Detect which cell encompasses the target text, then output its (X, Y) center coordinate. 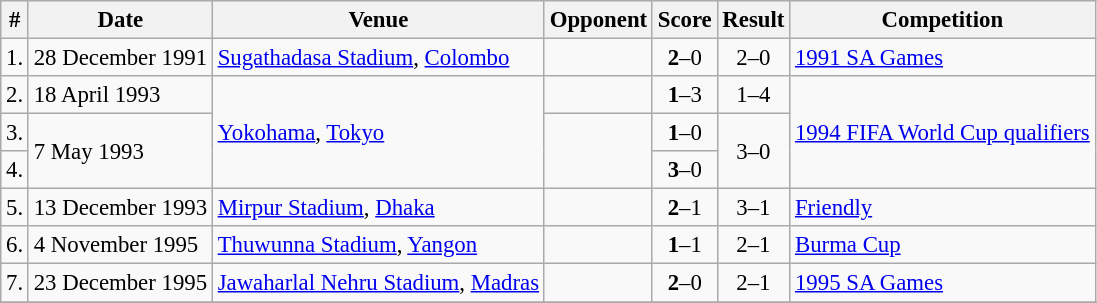
1–0 (684, 133)
1994 FIFA World Cup qualifiers (942, 132)
1–1 (684, 245)
3. (15, 133)
Score (684, 20)
23 December 1995 (120, 283)
2. (15, 95)
4. (15, 170)
Opponent (598, 20)
Friendly (942, 208)
7 May 1993 (120, 152)
Result (754, 20)
Yokohama, Tokyo (378, 132)
18 April 1993 (120, 95)
6. (15, 245)
1991 SA Games (942, 58)
Jawaharlal Nehru Stadium, Madras (378, 283)
1995 SA Games (942, 283)
Date (120, 20)
Mirpur Stadium, Dhaka (378, 208)
Burma Cup (942, 245)
Venue (378, 20)
1–4 (754, 95)
5. (15, 208)
Competition (942, 20)
4 November 1995 (120, 245)
3–1 (754, 208)
# (15, 20)
13 December 1993 (120, 208)
28 December 1991 (120, 58)
1. (15, 58)
1–3 (684, 95)
7. (15, 283)
Thuwunna Stadium, Yangon (378, 245)
Sugathadasa Stadium, Colombo (378, 58)
